Output the [X, Y] coordinate of the center of the cell containing the given text.  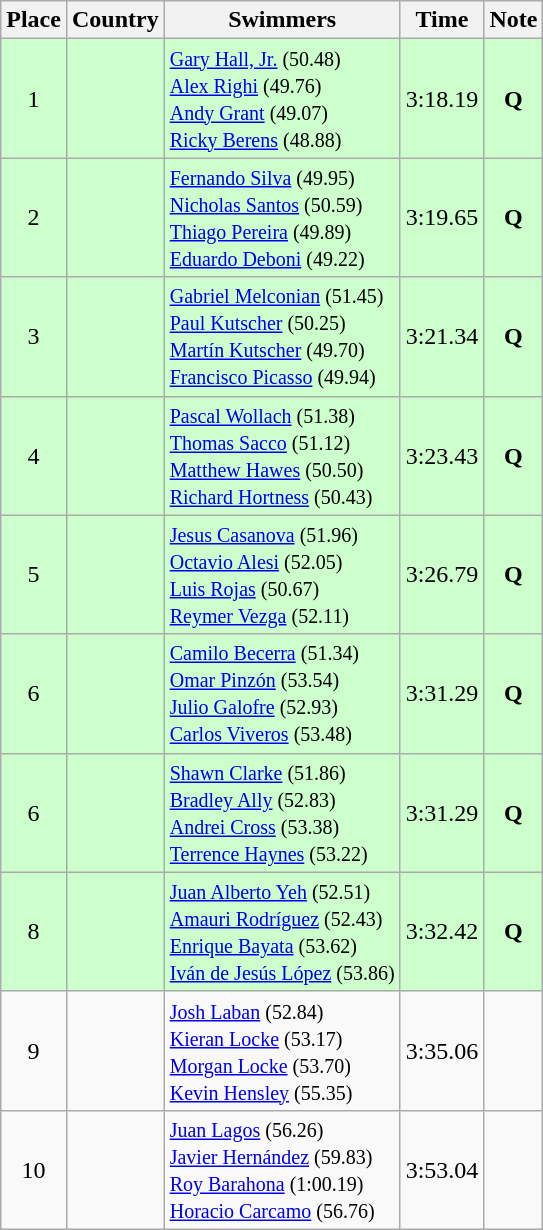
Gabriel Melconian (51.45) Paul Kutscher (50.25) Martín Kutscher (49.70) Francisco Picasso (49.94) [282, 336]
Juan Lagos (56.26) Javier Hernández (59.83) Roy Barahona (1:00.19) Horacio Carcamo (56.76) [282, 1170]
3:53.04 [442, 1170]
3:26.79 [442, 574]
3 [34, 336]
8 [34, 932]
9 [34, 1050]
Jesus Casanova (51.96) Octavio Alesi (52.05) Luis Rojas (50.67) Reymer Vezga (52.11) [282, 574]
Gary Hall, Jr. (50.48) Alex Righi (49.76) Andy Grant (49.07) Ricky Berens (48.88) [282, 98]
3:23.43 [442, 456]
Fernando Silva (49.95) Nicholas Santos (50.59) Thiago Pereira (49.89) Eduardo Deboni (49.22) [282, 218]
10 [34, 1170]
3:21.34 [442, 336]
2 [34, 218]
Place [34, 20]
4 [34, 456]
Country [115, 20]
3:18.19 [442, 98]
Swimmers [282, 20]
Juan Alberto Yeh (52.51) Amauri Rodríguez (52.43) Enrique Bayata (53.62) Iván de Jesús López (53.86) [282, 932]
5 [34, 574]
Note [514, 20]
Josh Laban (52.84) Kieran Locke (53.17) Morgan Locke (53.70) Kevin Hensley (55.35) [282, 1050]
Time [442, 20]
1 [34, 98]
3:35.06 [442, 1050]
Camilo Becerra (51.34) Omar Pinzón (53.54) Julio Galofre (52.93) Carlos Viveros (53.48) [282, 694]
Pascal Wollach (51.38) Thomas Sacco (51.12) Matthew Hawes (50.50) Richard Hortness (50.43) [282, 456]
3:32.42 [442, 932]
3:19.65 [442, 218]
Shawn Clarke (51.86) Bradley Ally (52.83) Andrei Cross (53.38) Terrence Haynes (53.22) [282, 812]
